Return [X, Y] of the center of cell containing provided text 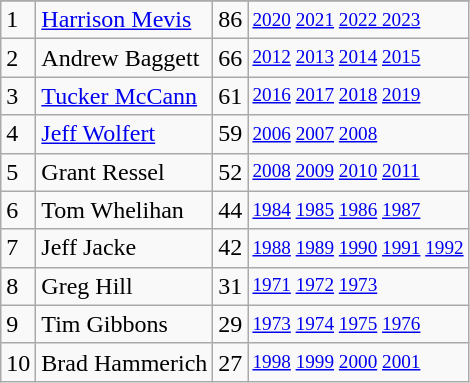
Andrew Baggett [124, 58]
86 [230, 20]
7 [18, 248]
Tucker McCann [124, 96]
Jeff Wolfert [124, 134]
2012 2013 2014 2015 [358, 58]
9 [18, 324]
52 [230, 172]
66 [230, 58]
1998 1999 2000 2001 [358, 362]
42 [230, 248]
59 [230, 134]
27 [230, 362]
2016 2017 2018 2019 [358, 96]
6 [18, 210]
1 [18, 20]
1984 1985 1986 1987 [358, 210]
Greg Hill [124, 286]
1971 1972 1973 [358, 286]
Tom Whelihan [124, 210]
1988 1989 1990 1991 1992 [358, 248]
2020 2021 2022 2023 [358, 20]
61 [230, 96]
1973 1974 1975 1976 [358, 324]
10 [18, 362]
Grant Ressel [124, 172]
Brad Hammerich [124, 362]
2008 2009 2010 2011 [358, 172]
Jeff Jacke [124, 248]
31 [230, 286]
5 [18, 172]
3 [18, 96]
Tim Gibbons [124, 324]
29 [230, 324]
8 [18, 286]
2 [18, 58]
44 [230, 210]
Harrison Mevis [124, 20]
2006 2007 2008 [358, 134]
4 [18, 134]
